Provide the (x, y) coordinate of the cell's center where the given text is located.  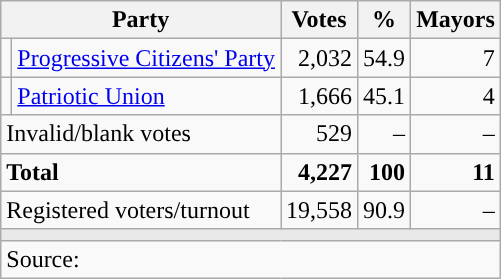
Source: (251, 259)
% (384, 20)
Progressive Citizens' Party (146, 58)
Invalid/blank votes (141, 134)
11 (456, 172)
Votes (318, 20)
Total (141, 172)
4,227 (318, 172)
Patriotic Union (146, 96)
2,032 (318, 58)
529 (318, 134)
19,558 (318, 210)
Registered voters/turnout (141, 210)
7 (456, 58)
Party (141, 20)
4 (456, 96)
54.9 (384, 58)
1,666 (318, 96)
100 (384, 172)
Mayors (456, 20)
45.1 (384, 96)
90.9 (384, 210)
